Provide the [x, y] coordinate of the cell's center where the given text is located.  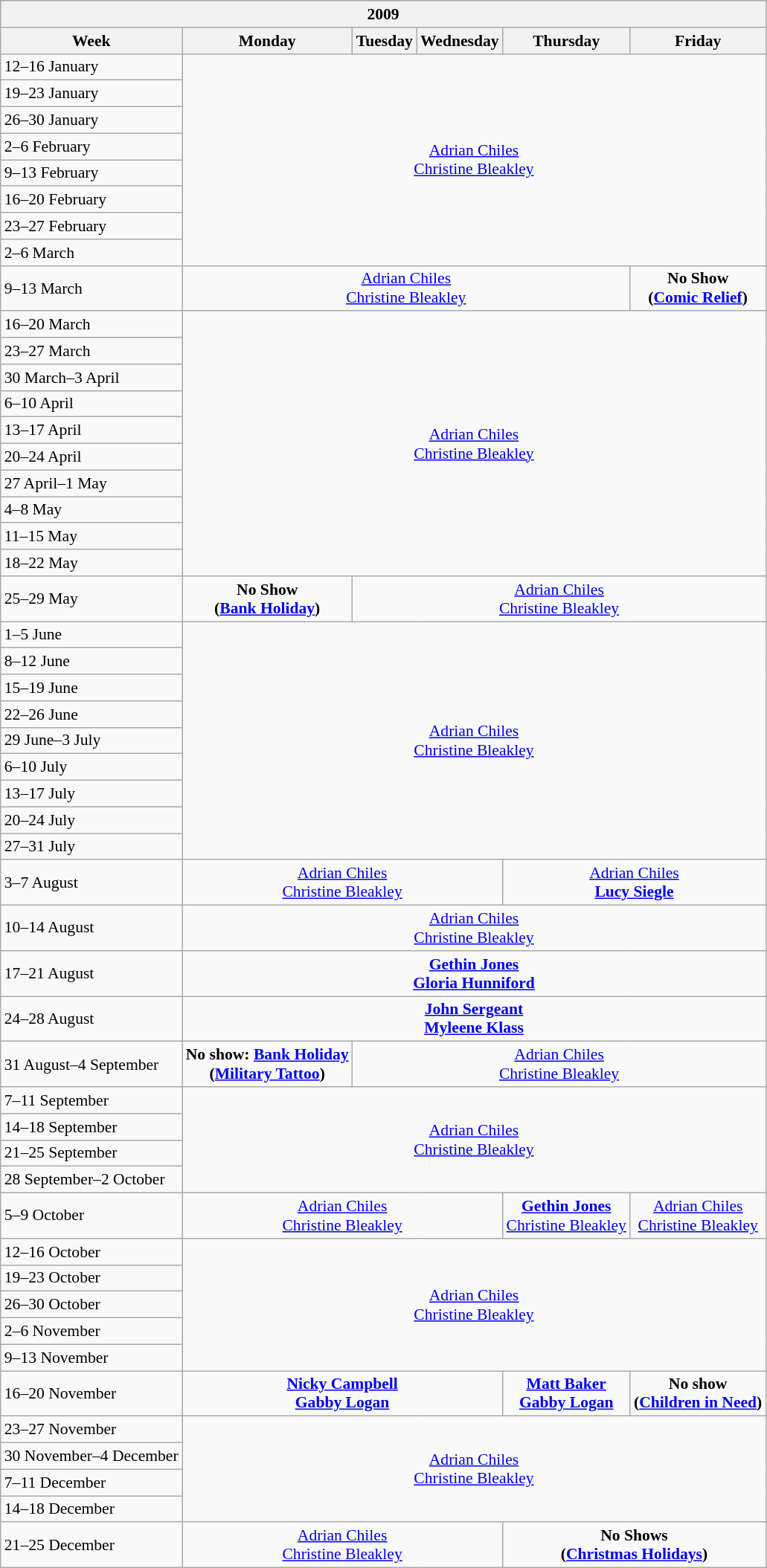
No Show(Bank Holiday) [268, 599]
17–21 August [92, 974]
20–24 July [92, 820]
11–15 May [92, 537]
Thursday [567, 41]
3–7 August [92, 883]
4–8 May [92, 510]
No show: Bank Holiday(Military Tattoo) [268, 1065]
26–30 January [92, 120]
10–14 August [92, 928]
13–17 July [92, 794]
John Sergeant Myleene Klass [475, 1019]
19–23 October [92, 1278]
No Shows(Christmas Holidays) [635, 1545]
22–26 June [92, 714]
7–11 December [92, 1482]
23–27 November [92, 1430]
30 March–3 April [92, 378]
24–28 August [92, 1019]
15–19 June [92, 688]
Matt Baker Gabby Logan [567, 1393]
27 April–1 May [92, 483]
2–6 March [92, 253]
16–20 February [92, 200]
Tuesday [385, 41]
26–30 October [92, 1305]
Gethin Jones Christine Bleakley [567, 1216]
21–25 December [92, 1545]
19–23 January [92, 94]
5–9 October [92, 1216]
9–13 February [92, 173]
Monday [268, 41]
Gethin Jones Gloria Hunniford [475, 974]
25–29 May [92, 599]
Week [92, 41]
Friday [698, 41]
No show(Children in Need) [698, 1393]
14–18 September [92, 1127]
21–25 September [92, 1153]
23–27 March [92, 351]
2–6 November [92, 1332]
27–31 July [92, 847]
9–13 March [92, 288]
No Show(Comic Relief) [698, 288]
28 September–2 October [92, 1180]
7–11 September [92, 1100]
9–13 November [92, 1358]
29 June–3 July [92, 741]
31 August–4 September [92, 1065]
Wednesday [460, 41]
30 November–4 December [92, 1456]
Nicky Campbell Gabby Logan [342, 1393]
1–5 June [92, 635]
12–16 October [92, 1252]
18–22 May [92, 563]
8–12 June [92, 662]
13–17 April [92, 430]
14–18 December [92, 1509]
2–6 February [92, 146]
20–24 April [92, 457]
23–27 February [92, 226]
2009 [384, 14]
12–16 January [92, 67]
16–20 November [92, 1393]
Adrian Chiles Lucy Siegle [635, 883]
6–10 April [92, 404]
6–10 July [92, 767]
16–20 March [92, 325]
